From the cell containing the given text, extract its center point as (x, y) coordinate. 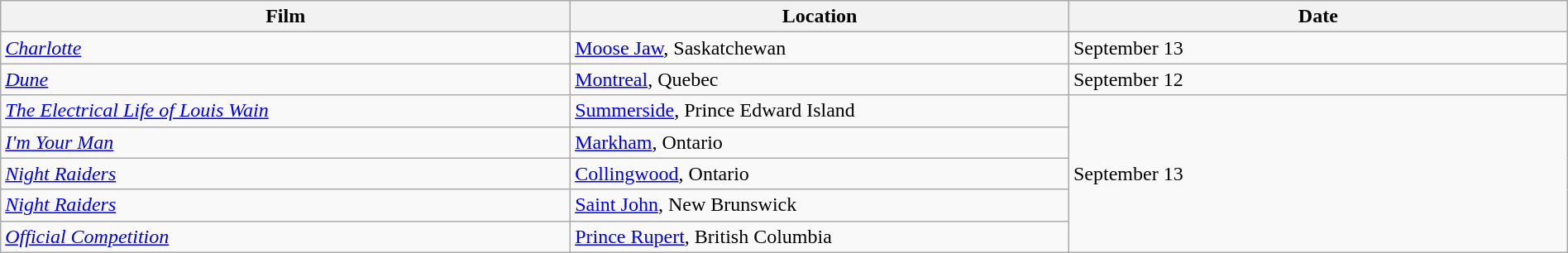
Dune (286, 79)
I'm Your Man (286, 142)
Date (1318, 17)
Official Competition (286, 236)
Markham, Ontario (820, 142)
The Electrical Life of Louis Wain (286, 111)
Charlotte (286, 48)
Montreal, Quebec (820, 79)
Saint John, New Brunswick (820, 205)
Film (286, 17)
Prince Rupert, British Columbia (820, 236)
September 12 (1318, 79)
Location (820, 17)
Moose Jaw, Saskatchewan (820, 48)
Summerside, Prince Edward Island (820, 111)
Collingwood, Ontario (820, 174)
